Determine the [X, Y] coordinate at the center of the cell enclosing the given text.  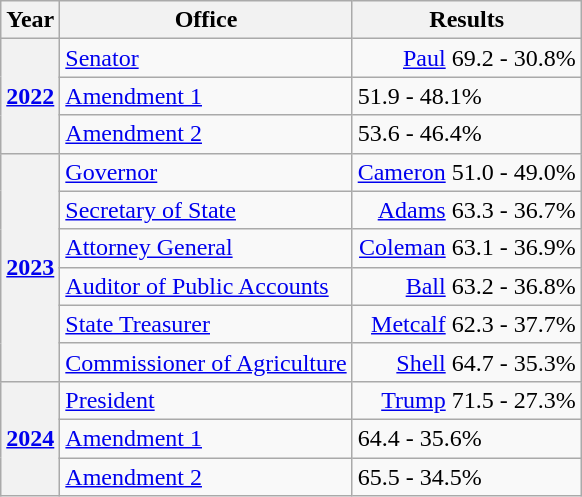
51.9 - 48.1% [466, 96]
Cameron 51.0 - 49.0% [466, 172]
Trump 71.5 - 27.3% [466, 400]
Paul 69.2 - 30.8% [466, 58]
Results [466, 20]
65.5 - 34.5% [466, 477]
President [206, 400]
Senator [206, 58]
State Treasurer [206, 324]
Office [206, 20]
Auditor of Public Accounts [206, 286]
Shell 64.7 - 35.3% [466, 362]
Coleman 63.1 - 36.9% [466, 248]
Secretary of State [206, 210]
Ball 63.2 - 36.8% [466, 286]
2024 [30, 438]
Year [30, 20]
64.4 - 35.6% [466, 438]
2022 [30, 96]
Governor [206, 172]
Attorney General [206, 248]
Commissioner of Agriculture [206, 362]
2023 [30, 267]
Metcalf 62.3 - 37.7% [466, 324]
Adams 63.3 - 36.7% [466, 210]
53.6 - 46.4% [466, 134]
